Output the (x, y) coordinate of the center of the cell containing the given text.  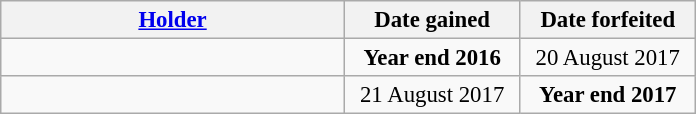
Year end 2017 (608, 95)
Holder (173, 20)
Year end 2016 (432, 58)
Date gained (432, 20)
Date forfeited (608, 20)
20 August 2017 (608, 58)
21 August 2017 (432, 95)
